Capture the cell that displays the provided text and extract its (X, Y) central coordinate. 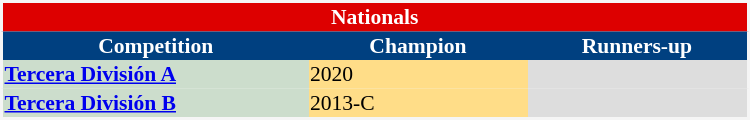
Competition (156, 46)
2013-C (418, 103)
Nationals (375, 17)
2020 (418, 74)
Tercera División B (156, 103)
Tercera División A (156, 74)
Runners-up (637, 46)
Champion (418, 46)
